Provide the [x, y] coordinate of the cell's center where the given text is located.  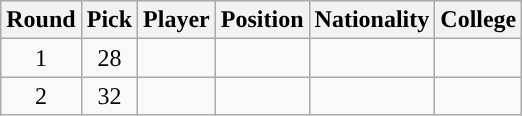
Nationality [372, 20]
College [478, 20]
32 [109, 96]
Pick [109, 20]
2 [41, 96]
Player [177, 20]
Round [41, 20]
1 [41, 58]
28 [109, 58]
Position [262, 20]
